Pinpoint the cell where the given text exists, returning its [X, Y] midpoint coordinate. 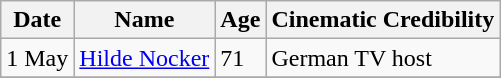
71 [240, 58]
Date [38, 20]
Hilde Nocker [144, 58]
German TV host [383, 58]
1 May [38, 58]
Age [240, 20]
Cinematic Credibility [383, 20]
Name [144, 20]
